Provide the (x, y) coordinate of the cell's center where the given text is located.  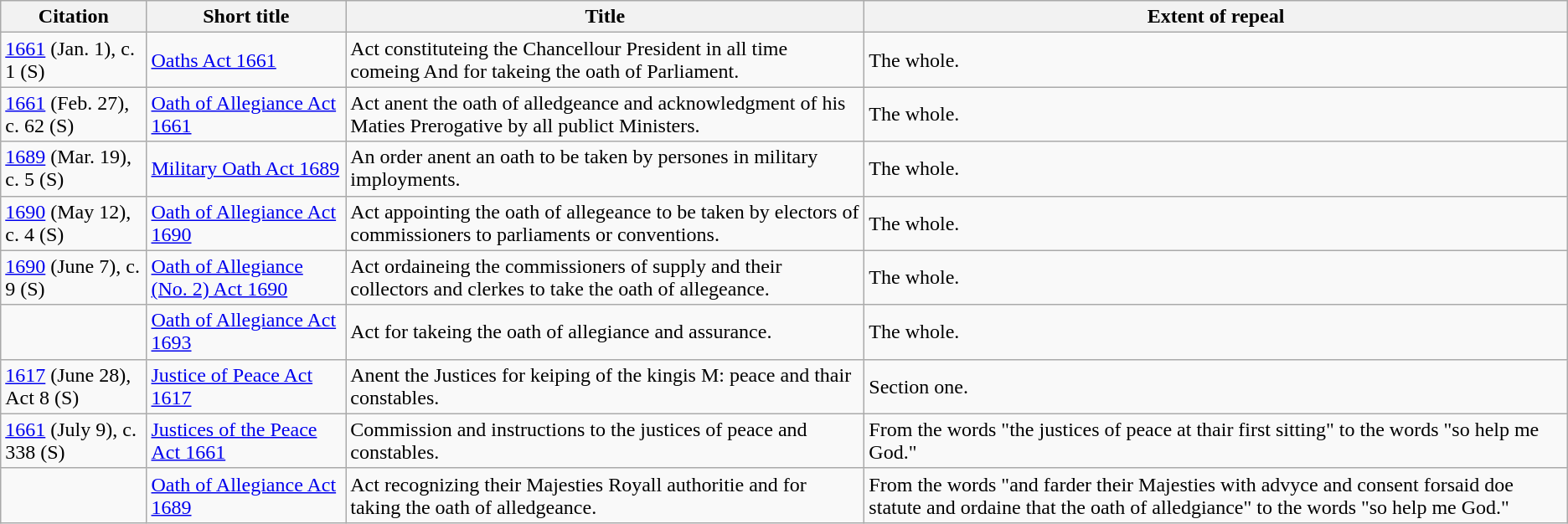
Oaths Act 1661 (246, 60)
Military Oath Act 1689 (246, 169)
An order anent an oath to be taken by persones in military imployments. (605, 169)
Citation (74, 17)
Anent the Justices for keiping of the kingis M: peace and thair constables. (605, 387)
Extent of repeal (1216, 17)
From the words "the justices of peace at thair first sitting" to the words "so help me God." (1216, 440)
Act ordaineing the commissioners of supply and their collectors and clerkes to take the oath of allegeance. (605, 278)
Justices of the Peace Act 1661 (246, 440)
Act recognizing their Majesties Royall authoritie and for taking the oath of alledgeance. (605, 496)
Oath of Allegiance (No. 2) Act 1690 (246, 278)
Act constituteing the Chancellour President in all time comeing And for takeing the oath of Parliament. (605, 60)
Section one. (1216, 387)
1617 (June 28), Act 8 (S) (74, 387)
1690 (June 7), c. 9 (S) (74, 278)
Oath of Allegiance Act 1690 (246, 223)
Act appointing the oath of allegeance to be taken by electors of commissioners to parliaments or conventions. (605, 223)
1661 (July 9), c. 338 (S) (74, 440)
Title (605, 17)
1661 (Jan. 1), c. 1 (S) (74, 60)
Commission and instructions to the justices of peace and constables. (605, 440)
Oath of Allegiance Act 1693 (246, 331)
Oath of Allegiance Act 1661 (246, 114)
Act anent the oath of alledgeance and acknowledgment of his Maties Prerogative by all publict Ministers. (605, 114)
Act for takeing the oath of allegiance and assurance. (605, 331)
1690 (May 12), c. 4 (S) (74, 223)
Oath of Allegiance Act 1689 (246, 496)
Short title (246, 17)
Justice of Peace Act 1617 (246, 387)
1689 (Mar. 19), c. 5 (S) (74, 169)
1661 (Feb. 27), c. 62 (S) (74, 114)
